Scan for the cell matching the given text and deliver its (X, Y) coordinate at center. 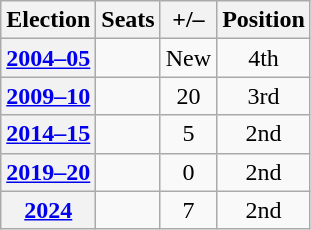
20 (188, 96)
2019–20 (48, 172)
2004–05 (48, 58)
2009–10 (48, 96)
+/– (188, 20)
0 (188, 172)
4th (264, 58)
2014–15 (48, 134)
Position (264, 20)
Seats (128, 20)
3rd (264, 96)
5 (188, 134)
Election (48, 20)
2024 (48, 210)
New (188, 58)
7 (188, 210)
